Detect which cell encompasses the target text, then output its (x, y) center coordinate. 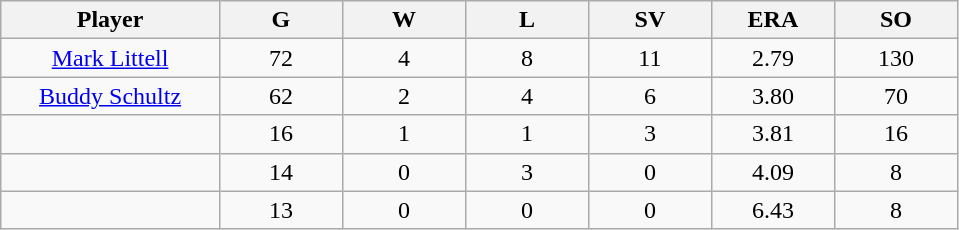
SV (650, 20)
3.81 (772, 134)
ERA (772, 20)
13 (280, 210)
2 (404, 96)
W (404, 20)
2.79 (772, 58)
6 (650, 96)
62 (280, 96)
Mark Littell (110, 58)
3.80 (772, 96)
72 (280, 58)
L (526, 20)
G (280, 20)
70 (896, 96)
Player (110, 20)
SO (896, 20)
Buddy Schultz (110, 96)
130 (896, 58)
11 (650, 58)
4.09 (772, 172)
14 (280, 172)
6.43 (772, 210)
